For the text-containing cell, return its midpoint in (X, Y) coordinate format. 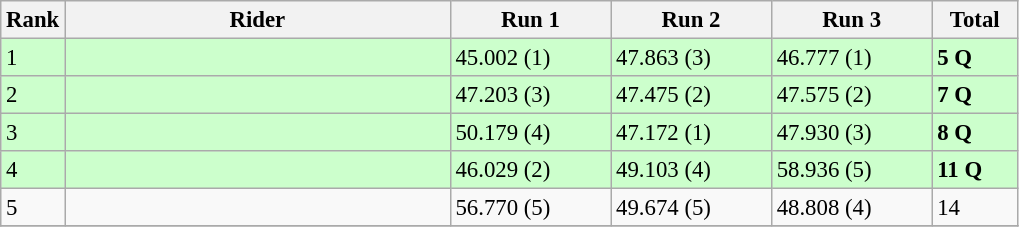
5 Q (975, 58)
Run 1 (530, 20)
Run 3 (852, 20)
11 Q (975, 170)
46.029 (2) (530, 170)
58.936 (5) (852, 170)
2 (33, 95)
1 (33, 58)
14 (975, 208)
5 (33, 208)
Rank (33, 20)
47.203 (3) (530, 95)
46.777 (1) (852, 58)
Run 2 (692, 20)
45.002 (1) (530, 58)
47.475 (2) (692, 95)
49.674 (5) (692, 208)
47.863 (3) (692, 58)
47.575 (2) (852, 95)
7 Q (975, 95)
49.103 (4) (692, 170)
Rider (258, 20)
56.770 (5) (530, 208)
50.179 (4) (530, 133)
3 (33, 133)
48.808 (4) (852, 208)
8 Q (975, 133)
4 (33, 170)
47.930 (3) (852, 133)
47.172 (1) (692, 133)
Total (975, 20)
